Capture the cell that displays the provided text and extract its (x, y) central coordinate. 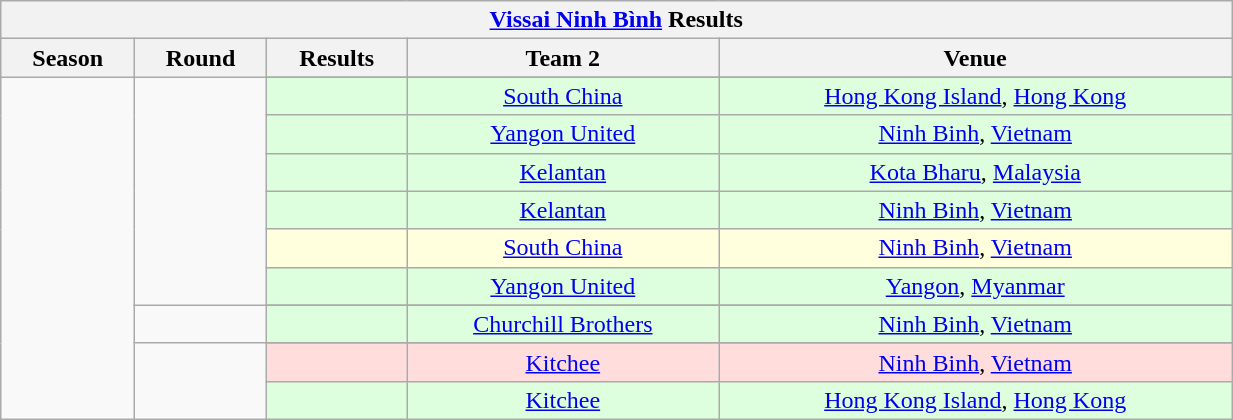
Kota Bharu, Malaysia (976, 172)
Venue (976, 58)
Season (68, 58)
Yangon, Myanmar (976, 286)
Churchill Brothers (563, 324)
Team 2 (563, 58)
Vissai Ninh Bình Results (616, 20)
Results (336, 58)
Round (201, 58)
